For the text-containing cell, return its midpoint in [X, Y] coordinate format. 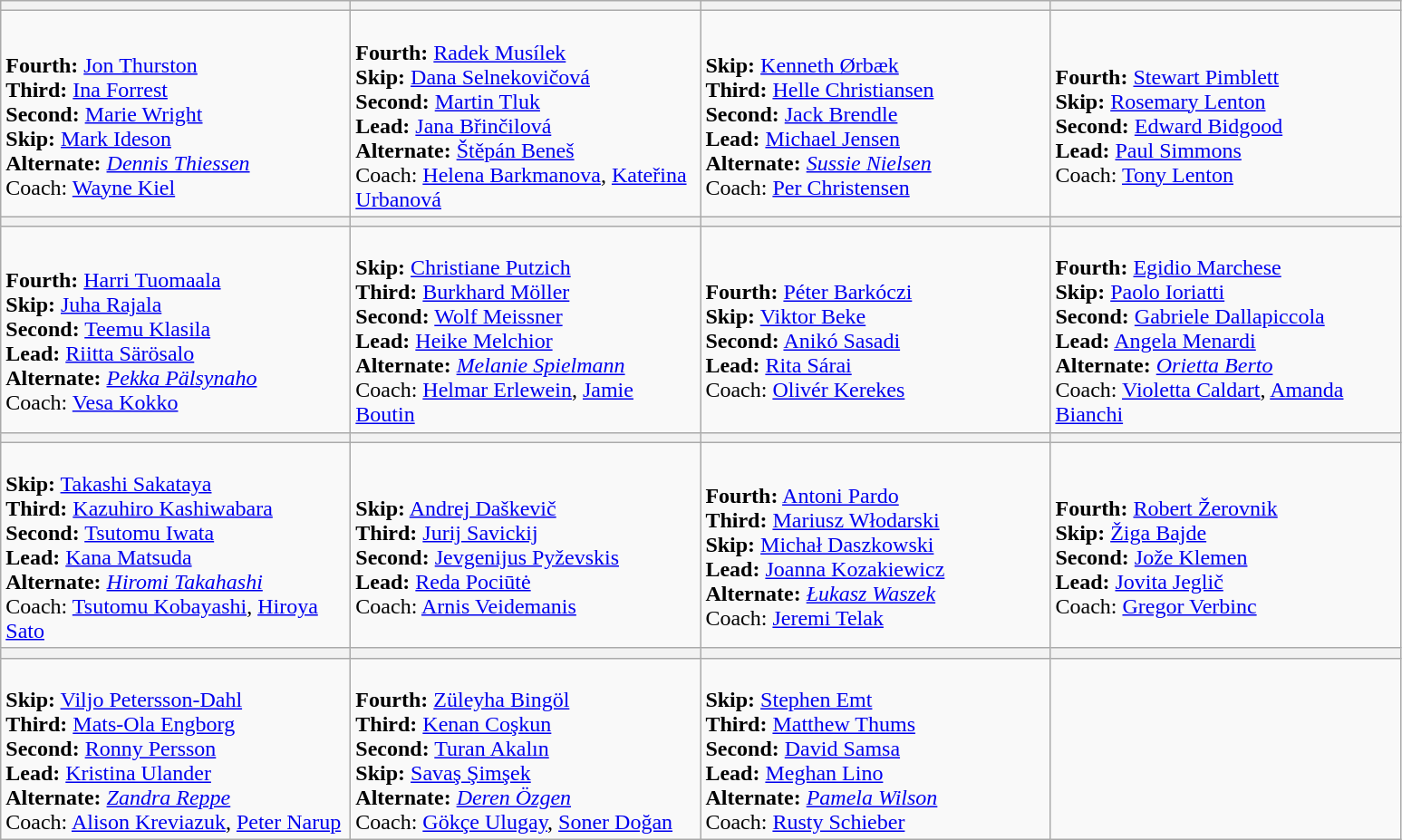
Fourth: Stewart Pimblett Skip: Rosemary Lenton Second: Edward Bidgood Lead: Paul Simmons Coach: Tony Lenton [1225, 114]
Fourth: Antoni Pardo Third: Mariusz Włodarski Skip: Michał Daszkowski Lead: Joanna Kozakiewicz Alternate: Łukasz Waszek Coach: Jeremi Telak [875, 546]
Skip: Kenneth Ørbæk Third: Helle Christiansen Second: Jack Brendle Lead: Michael Jensen Alternate: Sussie Nielsen Coach: Per Christensen [875, 114]
Fourth: Harri Tuomaala Skip: Juha Rajala Second: Teemu Klasila Lead: Riitta Särösalo Alternate: Pekka Pälsynaho Coach: Vesa Kokko [176, 330]
Fourth: Péter Barkóczi Skip: Viktor Beke Second: Anikó Sasadi Lead: Rita Sárai Coach: Olivér Kerekes [875, 330]
Fourth: Jon Thurston Third: Ina Forrest Second: Marie Wright Skip: Mark Ideson Alternate: Dennis Thiessen Coach: Wayne Kiel [176, 114]
Fourth: Robert Žerovnik Skip: Žiga Bajde Second: Jože Klemen Lead: Jovita Jeglič Coach: Gregor Verbinc [1225, 546]
Fourth: Züleyha Bingöl Third: Kenan Coşkun Second: Turan Akalın Skip: Savaş Şimşek Alternate: Deren Özgen Coach: Gökçe Ulugay, Soner Doğan [526, 748]
Skip: Stephen Emt Third: Matthew Thums Second: David Samsa Lead: Meghan Lino Alternate: Pamela Wilson Coach: Rusty Schieber [875, 748]
Skip: Andrej Daškevič Third: Jurij Savickij Second: Jevgenijus Pyževskis Lead: Reda Pociūtė Coach: Arnis Veidemanis [526, 546]
